Extract the [X, Y] coordinate from the center of the cell holding the provided text.  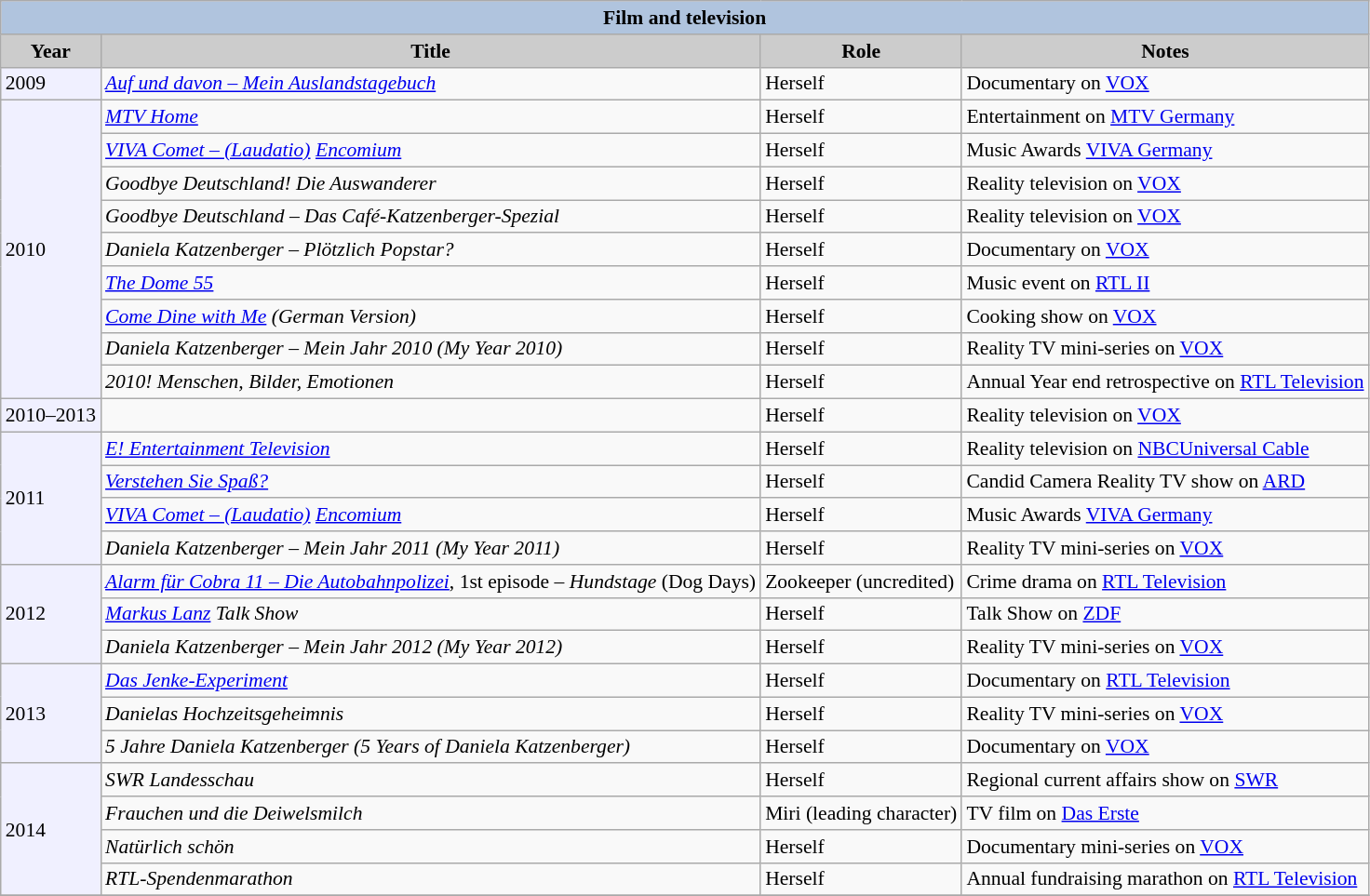
The Dome 55 [430, 283]
Talk Show on ZDF [1165, 614]
Alarm für Cobra 11 – Die Autobahnpolizei, 1st episode – Hundstage (Dog Days) [430, 582]
Notes [1165, 51]
Entertainment on MTV Germany [1165, 117]
Miri (leading character) [861, 813]
Crime drama on RTL Television [1165, 582]
Das Jenke-Experiment [430, 681]
Year [50, 51]
Frauchen und die Deiwelsmilch [430, 813]
Danielas Hochzeitsgeheimnis [430, 714]
Reality television on NBCUniversal Cable [1165, 448]
Candid Camera Reality TV show on ARD [1165, 482]
Goodbye Deutschland! Die Auswanderer [430, 183]
Regional current affairs show on SWR [1165, 781]
Music event on RTL II [1165, 283]
Title [430, 51]
5 Jahre Daniela Katzenberger (5 Years of Daniela Katzenberger) [430, 747]
Natürlich schön [430, 847]
2010 [50, 249]
E! Entertainment Television [430, 448]
Zookeeper (uncredited) [861, 582]
Goodbye Deutschland – Das Café-Katzenberger-Spezial [430, 217]
2012 [50, 614]
2010! Menschen, Bilder, Emotionen [430, 382]
Daniela Katzenberger – Mein Jahr 2012 (My Year 2012) [430, 648]
2013 [50, 715]
Daniela Katzenberger – Mein Jahr 2010 (My Year 2010) [430, 349]
Role [861, 51]
Documentary mini-series on VOX [1165, 847]
Verstehen Sie Spaß? [430, 482]
Auf und davon – Mein Auslandstagebuch [430, 84]
SWR Landesschau [430, 781]
Documentary on RTL Television [1165, 681]
Daniela Katzenberger – Mein Jahr 2011 (My Year 2011) [430, 548]
Come Dine with Me (German Version) [430, 316]
2010–2013 [50, 416]
2014 [50, 830]
Daniela Katzenberger – Plötzlich Popstar? [430, 250]
2011 [50, 498]
Film and television [685, 18]
2009 [50, 84]
MTV Home [430, 117]
Annual fundraising marathon on RTL Television [1165, 879]
RTL-Spendenmarathon [430, 879]
Annual Year end retrospective on RTL Television [1165, 382]
Cooking show on VOX [1165, 316]
Markus Lanz Talk Show [430, 614]
TV film on Das Erste [1165, 813]
